Pinpoint the cell where the given text exists, returning its [x, y] midpoint coordinate. 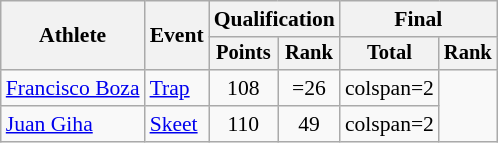
108 [244, 88]
Juan Giha [73, 124]
Points [244, 54]
Total [390, 54]
Skeet [177, 124]
49 [309, 124]
=26 [309, 88]
Event [177, 36]
Francisco Boza [73, 88]
110 [244, 124]
Trap [177, 88]
Athlete [73, 36]
Final [418, 19]
Qualification [274, 19]
